Find where the given text appears and provide that cell's center as (x, y) coordinate. 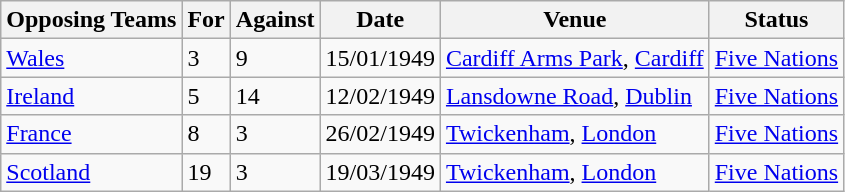
8 (206, 134)
26/02/1949 (380, 134)
Wales (92, 58)
Status (776, 20)
12/02/1949 (380, 96)
19/03/1949 (380, 172)
For (206, 20)
15/01/1949 (380, 58)
Venue (574, 20)
Scotland (92, 172)
19 (206, 172)
Date (380, 20)
Ireland (92, 96)
Lansdowne Road, Dublin (574, 96)
9 (275, 58)
Against (275, 20)
Opposing Teams (92, 20)
5 (206, 96)
14 (275, 96)
France (92, 134)
Cardiff Arms Park, Cardiff (574, 58)
